For the text-containing cell, return its midpoint in [X, Y] coordinate format. 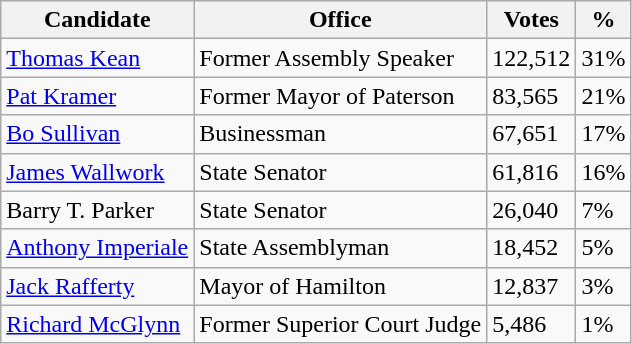
21% [604, 96]
7% [604, 210]
1% [604, 324]
17% [604, 134]
Businessman [340, 134]
% [604, 20]
Jack Rafferty [98, 286]
61,816 [532, 172]
Bo Sullivan [98, 134]
State Assemblyman [340, 248]
Former Mayor of Paterson [340, 96]
5% [604, 248]
Pat Kramer [98, 96]
Thomas Kean [98, 58]
Candidate [98, 20]
16% [604, 172]
Barry T. Parker [98, 210]
3% [604, 286]
James Wallwork [98, 172]
26,040 [532, 210]
83,565 [532, 96]
Former Assembly Speaker [340, 58]
Mayor of Hamilton [340, 286]
Richard McGlynn [98, 324]
Former Superior Court Judge [340, 324]
12,837 [532, 286]
Anthony Imperiale [98, 248]
31% [604, 58]
Office [340, 20]
18,452 [532, 248]
122,512 [532, 58]
67,651 [532, 134]
5,486 [532, 324]
Votes [532, 20]
